Locate the cell with the specified text and output its (x, y) center coordinate. 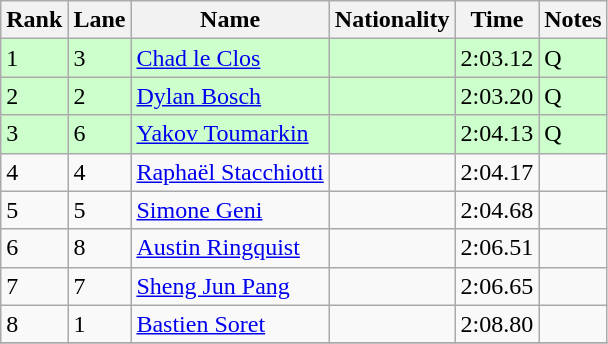
2:03.20 (497, 96)
Nationality (392, 20)
Yakov Toumarkin (230, 134)
Notes (573, 20)
Dylan Bosch (230, 96)
Bastien Soret (230, 324)
2:04.13 (497, 134)
Sheng Jun Pang (230, 286)
Name (230, 20)
2:04.17 (497, 172)
2:04.68 (497, 210)
Simone Geni (230, 210)
Raphaël Stacchiotti (230, 172)
2:06.51 (497, 248)
Austin Ringquist (230, 248)
2:03.12 (497, 58)
Time (497, 20)
Lane (100, 20)
Chad le Clos (230, 58)
Rank (34, 20)
2:08.80 (497, 324)
2:06.65 (497, 286)
